Return (x, y) of the center of cell containing provided text 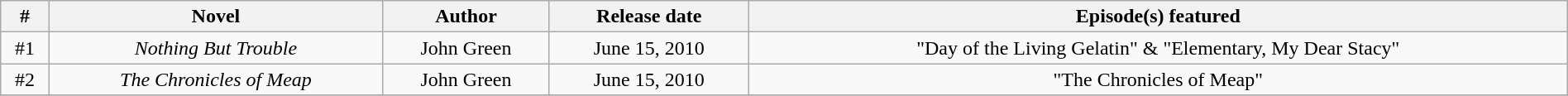
Release date (648, 17)
"The Chronicles of Meap" (1158, 79)
# (25, 17)
The Chronicles of Meap (216, 79)
Nothing But Trouble (216, 48)
Novel (216, 17)
#1 (25, 48)
Episode(s) featured (1158, 17)
Author (466, 17)
#2 (25, 79)
"Day of the Living Gelatin" & "Elementary, My Dear Stacy" (1158, 48)
